Detect which cell encompasses the target text, then output its [x, y] center coordinate. 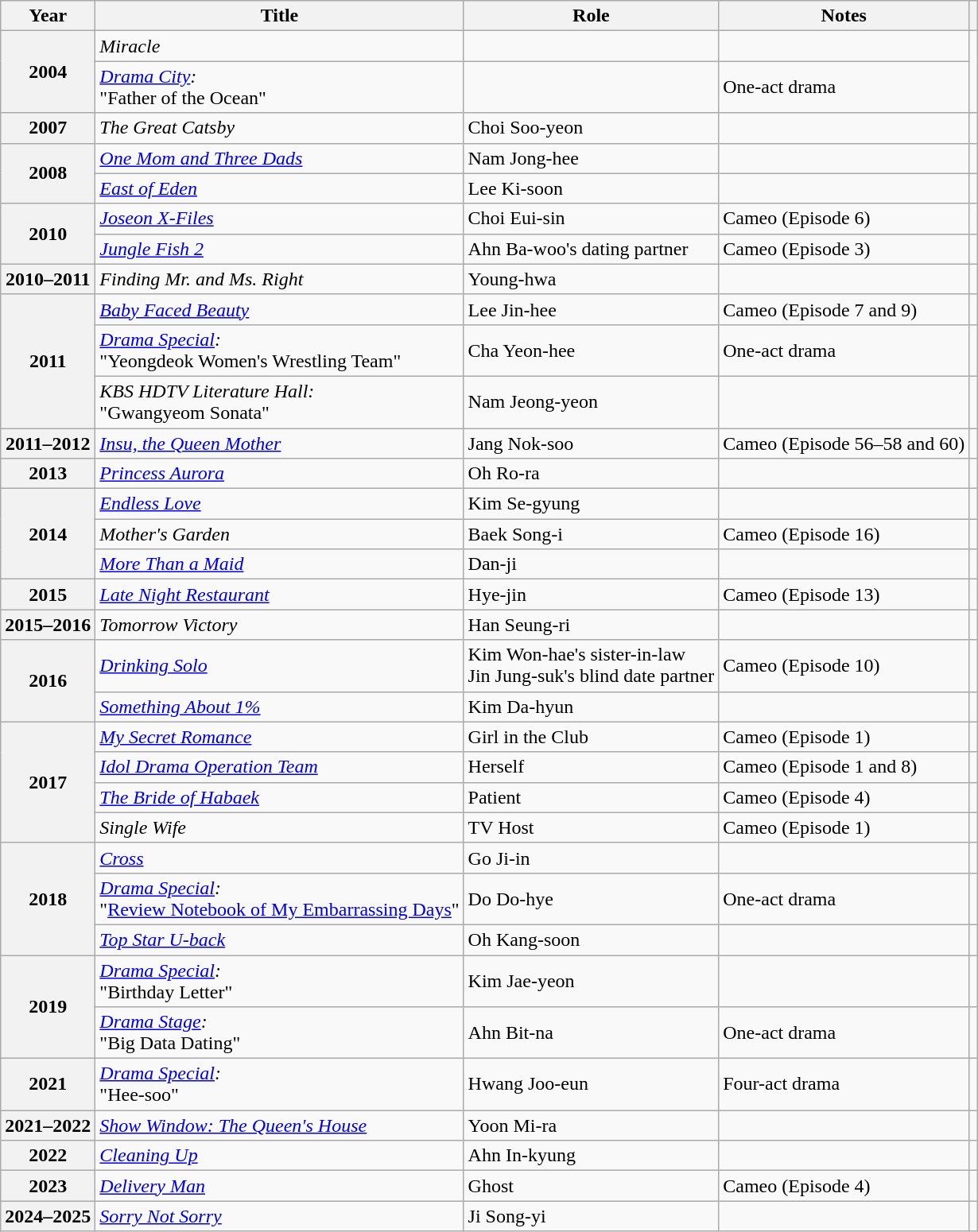
My Secret Romance [280, 737]
Ghost [592, 1186]
Herself [592, 767]
Insu, the Queen Mother [280, 443]
Cameo (Episode 1 and 8) [844, 767]
Year [48, 16]
Cameo (Episode 13) [844, 595]
Baek Song-i [592, 534]
Princess Aurora [280, 474]
Ahn Ba-woo's dating partner [592, 249]
Baby Faced Beauty [280, 309]
2016 [48, 680]
2007 [48, 128]
Late Night Restaurant [280, 595]
2018 [48, 898]
Yoon Mi-ra [592, 1125]
Cameo (Episode 56–58 and 60) [844, 443]
2011 [48, 361]
Role [592, 16]
Four-act drama [844, 1084]
Kim Won-hae's sister-in-lawJin Jung-suk's blind date partner [592, 666]
2015–2016 [48, 625]
2008 [48, 173]
Cameo (Episode 3) [844, 249]
Something About 1% [280, 707]
Cameo (Episode 6) [844, 219]
2010–2011 [48, 279]
Choi Eui-sin [592, 219]
Ahn Bit-na [592, 1033]
The Great Catsby [280, 128]
2021–2022 [48, 1125]
2021 [48, 1084]
Finding Mr. and Ms. Right [280, 279]
Girl in the Club [592, 737]
TV Host [592, 827]
2022 [48, 1156]
Lee Ki-soon [592, 188]
Hye-jin [592, 595]
Sorry Not Sorry [280, 1216]
Cameo (Episode 10) [844, 666]
Jang Nok-soo [592, 443]
Go Ji-in [592, 858]
Cha Yeon-hee [592, 350]
One Mom and Three Dads [280, 158]
Lee Jin-hee [592, 309]
2024–2025 [48, 1216]
Endless Love [280, 504]
Young-hwa [592, 279]
Mother's Garden [280, 534]
Tomorrow Victory [280, 625]
2014 [48, 534]
Drama City:"Father of the Ocean" [280, 87]
Nam Jeong-yeon [592, 402]
2023 [48, 1186]
2017 [48, 782]
Top Star U-back [280, 939]
2011–2012 [48, 443]
Single Wife [280, 827]
Kim Jae-yeon [592, 981]
Drama Special:"Birthday Letter" [280, 981]
Kim Da-hyun [592, 707]
More Than a Maid [280, 564]
KBS HDTV Literature Hall:"Gwangyeom Sonata" [280, 402]
Han Seung-ri [592, 625]
Oh Ro-ra [592, 474]
Drama Special:"Review Notebook of My Embarrassing Days" [280, 898]
Hwang Joo-eun [592, 1084]
Nam Jong-hee [592, 158]
Ahn In-kyung [592, 1156]
Cameo (Episode 7 and 9) [844, 309]
Show Window: The Queen's House [280, 1125]
Joseon X-Files [280, 219]
Idol Drama Operation Team [280, 767]
Patient [592, 797]
2010 [48, 234]
Oh Kang-soon [592, 939]
Notes [844, 16]
2015 [48, 595]
Miracle [280, 46]
East of Eden [280, 188]
Delivery Man [280, 1186]
2004 [48, 72]
Cleaning Up [280, 1156]
Cameo (Episode 16) [844, 534]
Title [280, 16]
2013 [48, 474]
Dan-ji [592, 564]
Kim Se-gyung [592, 504]
The Bride of Habaek [280, 797]
Drama Stage:"Big Data Dating" [280, 1033]
2019 [48, 1007]
Ji Song-yi [592, 1216]
Jungle Fish 2 [280, 249]
Drinking Solo [280, 666]
Choi Soo-yeon [592, 128]
Cross [280, 858]
Drama Special:"Yeongdeok Women's Wrestling Team" [280, 350]
Do Do-hye [592, 898]
Drama Special:"Hee-soo" [280, 1084]
